From the cell containing the given text, extract its center point as [X, Y] coordinate. 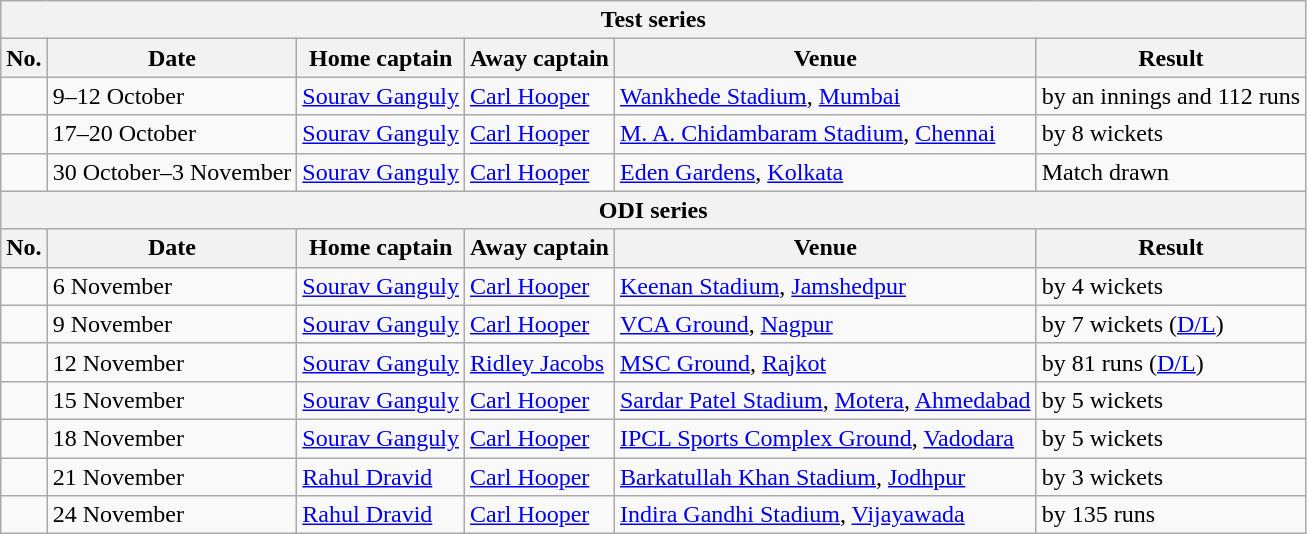
by 3 wickets [1170, 477]
by 8 wickets [1170, 134]
VCA Ground, Nagpur [825, 324]
Keenan Stadium, Jamshedpur [825, 286]
by 7 wickets (D/L) [1170, 324]
Match drawn [1170, 172]
Indira Gandhi Stadium, Vijayawada [825, 515]
Eden Gardens, Kolkata [825, 172]
17–20 October [172, 134]
9 November [172, 324]
Wankhede Stadium, Mumbai [825, 96]
15 November [172, 400]
18 November [172, 438]
by an innings and 112 runs [1170, 96]
21 November [172, 477]
MSC Ground, Rajkot [825, 362]
M. A. Chidambaram Stadium, Chennai [825, 134]
by 4 wickets [1170, 286]
by 135 runs [1170, 515]
9–12 October [172, 96]
30 October–3 November [172, 172]
Ridley Jacobs [540, 362]
by 81 runs (D/L) [1170, 362]
ODI series [654, 210]
6 November [172, 286]
24 November [172, 515]
Test series [654, 20]
IPCL Sports Complex Ground, Vadodara [825, 438]
12 November [172, 362]
Barkatullah Khan Stadium, Jodhpur [825, 477]
Sardar Patel Stadium, Motera, Ahmedabad [825, 400]
